Identify which cell holds the provided text, then report its (X, Y) central coordinate. 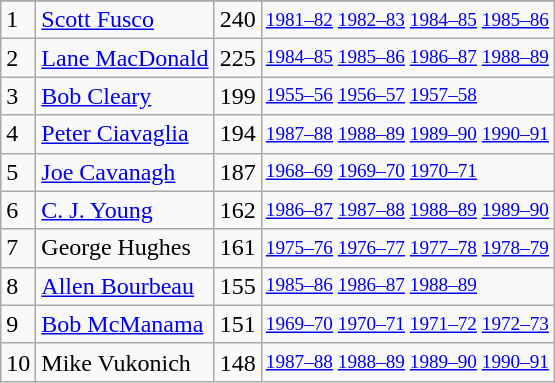
6 (18, 210)
240 (238, 20)
161 (238, 248)
5 (18, 172)
Joe Cavanagh (125, 172)
1969–70 1970–71 1971–72 1972–73 (407, 324)
148 (238, 362)
1981–82 1982–83 1984–85 1985–86 (407, 20)
194 (238, 134)
187 (238, 172)
Lane MacDonald (125, 58)
162 (238, 210)
Peter Ciavaglia (125, 134)
151 (238, 324)
1955–56 1956–57 1957–58 (407, 96)
1984–85 1985–86 1986–87 1988–89 (407, 58)
199 (238, 96)
Scott Fusco (125, 20)
4 (18, 134)
1968–69 1969–70 1970–71 (407, 172)
155 (238, 286)
1985–86 1986–87 1988–89 (407, 286)
Allen Bourbeau (125, 286)
Bob McManama (125, 324)
7 (18, 248)
2 (18, 58)
C. J. Young (125, 210)
9 (18, 324)
225 (238, 58)
10 (18, 362)
3 (18, 96)
Mike Vukonich (125, 362)
1 (18, 20)
1986–87 1987–88 1988–89 1989–90 (407, 210)
1975–76 1976–77 1977–78 1978–79 (407, 248)
Bob Cleary (125, 96)
8 (18, 286)
George Hughes (125, 248)
